Identify which cell holds the provided text, then report its [x, y] central coordinate. 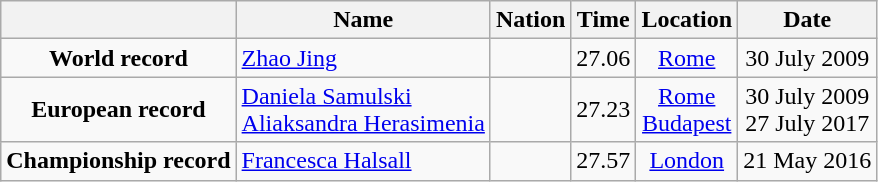
RomeBudapest [687, 110]
Championship record [118, 161]
Zhao Jing [363, 58]
27.06 [604, 58]
Date [808, 20]
27.57 [604, 161]
30 July 200927 July 2017 [808, 110]
London [687, 161]
Daniela SamulskiAliaksandra Herasimenia [363, 110]
Time [604, 20]
European record [118, 110]
Name [363, 20]
World record [118, 58]
Rome [687, 58]
21 May 2016 [808, 161]
30 July 2009 [808, 58]
27.23 [604, 110]
Nation [530, 20]
Location [687, 20]
Francesca Halsall [363, 161]
